Determine the (X, Y) coordinate at the center of the cell enclosing the given text.  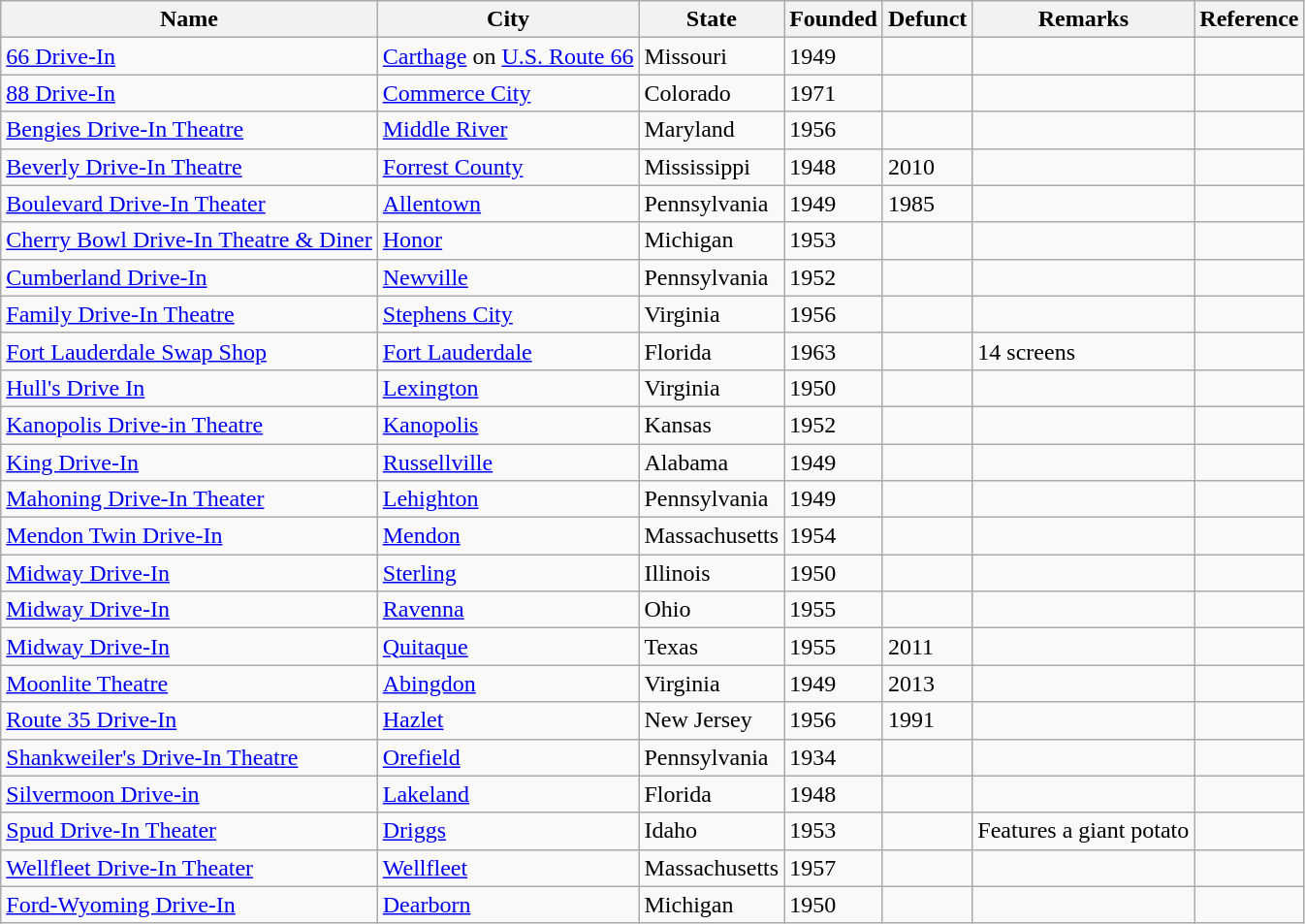
Allentown (508, 204)
Cumberland Drive-In (189, 277)
Kanopolis (508, 425)
Commerce City (508, 93)
Honor (508, 240)
1963 (834, 351)
Route 35 Drive-In (189, 720)
Stephens City (508, 314)
Alabama (712, 462)
Boulevard Drive-In Theater (189, 204)
Moonlite Theatre (189, 684)
Beverly Drive-In Theatre (189, 167)
Quitaque (508, 647)
Idaho (712, 831)
Hazlet (508, 720)
Fort Lauderdale Swap Shop (189, 351)
City (508, 19)
2010 (927, 167)
1991 (927, 720)
Ohio (712, 610)
Kanopolis Drive-in Theatre (189, 425)
Silvermoon Drive-in (189, 794)
Colorado (712, 93)
Cherry Bowl Drive-In Theatre & Diner (189, 240)
Lexington (508, 388)
1934 (834, 757)
Texas (712, 647)
Mahoning Drive-In Theater (189, 499)
1954 (834, 536)
66 Drive-In (189, 56)
Lehighton (508, 499)
Bengies Drive-In Theatre (189, 130)
Spud Drive-In Theater (189, 831)
Ford-Wyoming Drive-In (189, 905)
Founded (834, 19)
State (712, 19)
Illinois (712, 573)
1957 (834, 868)
Orefield (508, 757)
Missouri (712, 56)
Abingdon (508, 684)
Sterling (508, 573)
Fort Lauderdale (508, 351)
Ravenna (508, 610)
14 screens (1084, 351)
Newville (508, 277)
Forrest County (508, 167)
Shankweiler's Drive-In Theatre (189, 757)
Mendon Twin Drive-In (189, 536)
Russellville (508, 462)
Defunct (927, 19)
Mississippi (712, 167)
Remarks (1084, 19)
1985 (927, 204)
Wellfleet (508, 868)
Hull's Drive In (189, 388)
Maryland (712, 130)
Carthage on U.S. Route 66 (508, 56)
Name (189, 19)
Mendon (508, 536)
Dearborn (508, 905)
88 Drive-In (189, 93)
1971 (834, 93)
Driggs (508, 831)
Wellfleet Drive-In Theater (189, 868)
Reference (1249, 19)
2011 (927, 647)
Middle River (508, 130)
Family Drive-In Theatre (189, 314)
Kansas (712, 425)
Features a giant potato (1084, 831)
2013 (927, 684)
Lakeland (508, 794)
New Jersey (712, 720)
King Drive-In (189, 462)
